Provide the (x, y) coordinate of the cell's center where the given text is located.  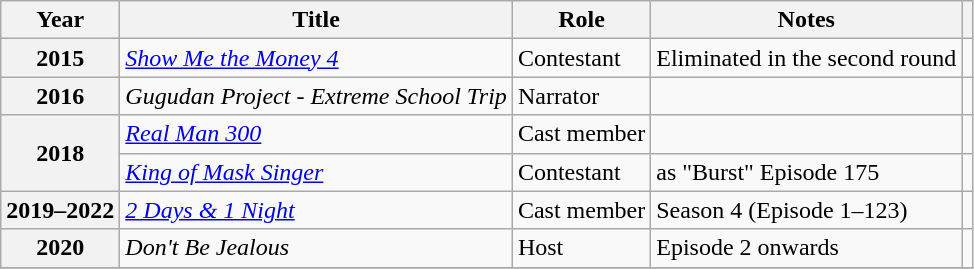
Show Me the Money 4 (316, 58)
2016 (60, 96)
Year (60, 20)
Season 4 (Episode 1–123) (806, 210)
2020 (60, 248)
Role (581, 20)
Gugudan Project - Extreme School Trip (316, 96)
Narrator (581, 96)
Don't Be Jealous (316, 248)
2015 (60, 58)
Title (316, 20)
Episode 2 onwards (806, 248)
Real Man 300 (316, 134)
Host (581, 248)
as "Burst" Episode 175 (806, 172)
Notes (806, 20)
2019–2022 (60, 210)
King of Mask Singer (316, 172)
2 Days & 1 Night (316, 210)
Eliminated in the second round (806, 58)
2018 (60, 153)
